Detect which cell encompasses the target text, then output its (X, Y) center coordinate. 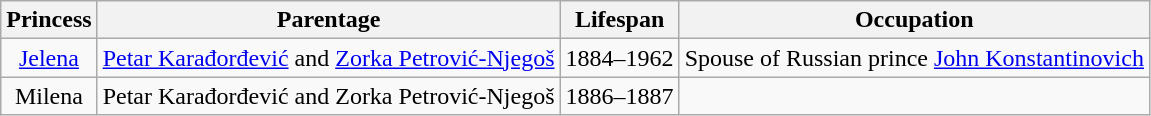
Jelena (49, 58)
Spouse of Russian prince John Konstantinovich (914, 58)
Parentage (328, 20)
Princess (49, 20)
1884–1962 (620, 58)
Occupation (914, 20)
Milena (49, 96)
Lifespan (620, 20)
1886–1887 (620, 96)
